Search for the cell housing the specified text and yield its (x, y) center coordinate. 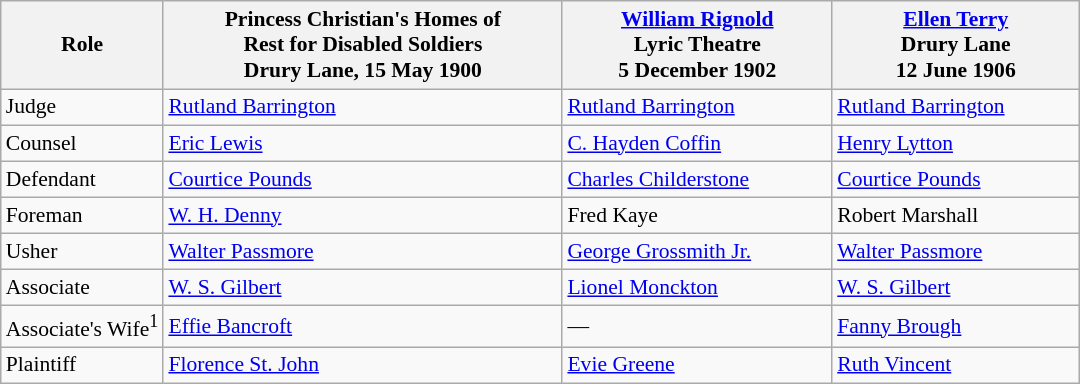
Effie Bancroft (362, 326)
Associate's Wife1 (82, 326)
— (697, 326)
Defendant (82, 179)
W. H. Denny (362, 215)
Lionel Monckton (697, 287)
Eric Lewis (362, 143)
C. Hayden Coffin (697, 143)
Evie Greene (697, 365)
Associate (82, 287)
Ruth Vincent (956, 365)
Fred Kaye (697, 215)
Usher (82, 251)
Fanny Brough (956, 326)
Plaintiff (82, 365)
Foreman (82, 215)
Henry Lytton (956, 143)
Florence St. John (362, 365)
Counsel (82, 143)
Ellen TerryDrury Lane12 June 1906 (956, 45)
George Grossmith Jr. (697, 251)
William RignoldLyric Theatre5 December 1902 (697, 45)
Charles Childerstone (697, 179)
Robert Marshall (956, 215)
Judge (82, 107)
Princess Christian's Homes ofRest for Disabled SoldiersDrury Lane, 15 May 1900 (362, 45)
Role (82, 45)
